Detect which cell encompasses the target text, then output its [x, y] center coordinate. 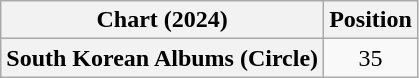
35 [371, 58]
Chart (2024) [162, 20]
Position [371, 20]
South Korean Albums (Circle) [162, 58]
